From the cell containing the given text, extract its center point as (x, y) coordinate. 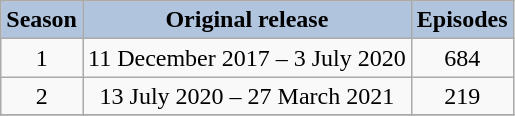
684 (462, 58)
219 (462, 96)
Season (42, 20)
Original release (246, 20)
11 December 2017 – 3 July 2020 (246, 58)
Episodes (462, 20)
1 (42, 58)
13 July 2020 – 27 March 2021 (246, 96)
2 (42, 96)
